Capture the cell that displays the provided text and extract its [x, y] central coordinate. 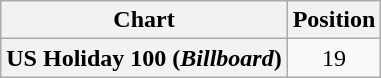
US Holiday 100 (Billboard) [144, 58]
Chart [144, 20]
19 [334, 58]
Position [334, 20]
